Detect which cell encompasses the target text, then output its (X, Y) center coordinate. 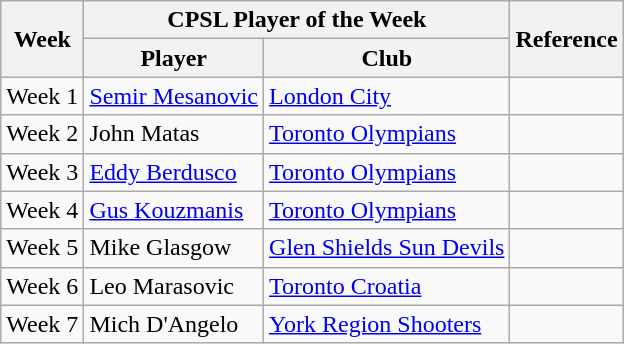
Club (387, 58)
John Matas (174, 134)
Mike Glasgow (174, 248)
Week 5 (42, 248)
Glen Shields Sun Devils (387, 248)
Week 7 (42, 324)
Week (42, 39)
Gus Kouzmanis (174, 210)
Week 6 (42, 286)
Week 3 (42, 172)
Semir Mesanovic (174, 96)
Week 1 (42, 96)
CPSL Player of the Week (297, 20)
Week 2 (42, 134)
Reference (566, 39)
Toronto Croatia (387, 286)
Mich D'Angelo (174, 324)
Eddy Berdusco (174, 172)
London City (387, 96)
York Region Shooters (387, 324)
Week 4 (42, 210)
Leo Marasovic (174, 286)
Player (174, 58)
